Extract the [X, Y] coordinate from the center of the cell holding the provided text.  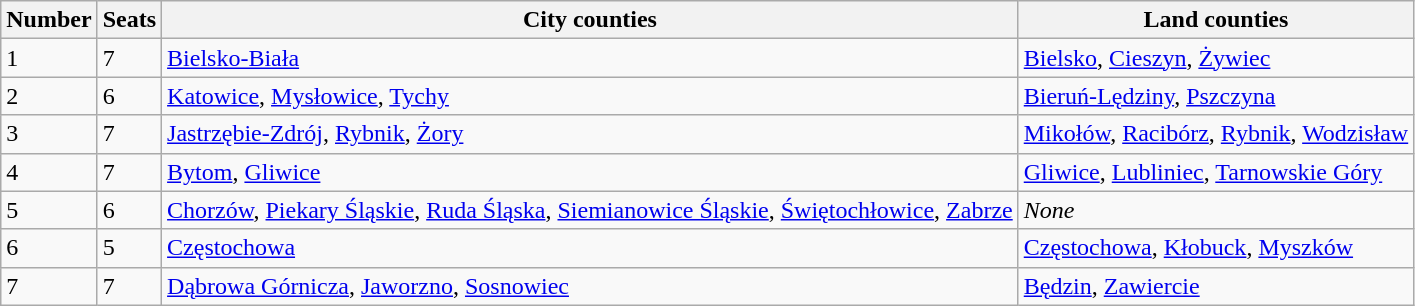
Bytom, Gliwice [590, 172]
Dąbrowa Górnicza, Jaworzno, Sosnowiec [590, 286]
Bielsko-Biała [590, 58]
Gliwice, Lubliniec, Tarnowskie Góry [1216, 172]
Bieruń-Lędziny, Pszczyna [1216, 96]
Land counties [1216, 20]
4 [49, 172]
2 [49, 96]
Number [49, 20]
Seats [129, 20]
Mikołów, Racibórz, Rybnik, Wodzisław [1216, 134]
Chorzów, Piekary Śląskie, Ruda Śląska, Siemianowice Śląskie, Świętochłowice, Zabrze [590, 210]
Częstochowa, Kłobuck, Myszków [1216, 248]
1 [49, 58]
3 [49, 134]
None [1216, 210]
City counties [590, 20]
Jastrzębie-Zdrój, Rybnik, Żory [590, 134]
Katowice, Mysłowice, Tychy [590, 96]
Będzin, Zawiercie [1216, 286]
Bielsko, Cieszyn, Żywiec [1216, 58]
Częstochowa [590, 248]
